Find where the given text appears and provide that cell's center as [X, Y] coordinate. 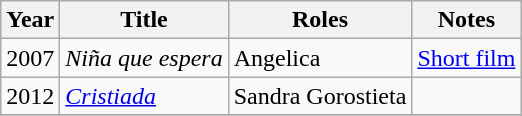
Cristiada [144, 96]
2007 [30, 58]
Notes [466, 20]
Sandra Gorostieta [320, 96]
Angelica [320, 58]
Short film [466, 58]
Niña que espera [144, 58]
Year [30, 20]
Title [144, 20]
Roles [320, 20]
2012 [30, 96]
